Return (X, Y) of the center of cell containing provided text 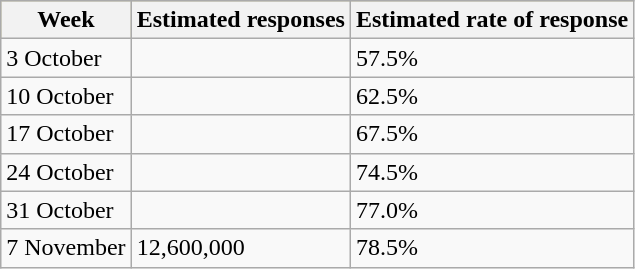
Week (66, 20)
78.5% (492, 248)
67.5% (492, 134)
Estimated rate of response (492, 20)
10 October (66, 96)
17 October (66, 134)
77.0% (492, 210)
7 November (66, 248)
31 October (66, 210)
3 October (66, 58)
57.5% (492, 58)
Estimated responses (240, 20)
12,600,000 (240, 248)
24 October (66, 172)
62.5% (492, 96)
74.5% (492, 172)
